Search for the cell housing the specified text and yield its [x, y] center coordinate. 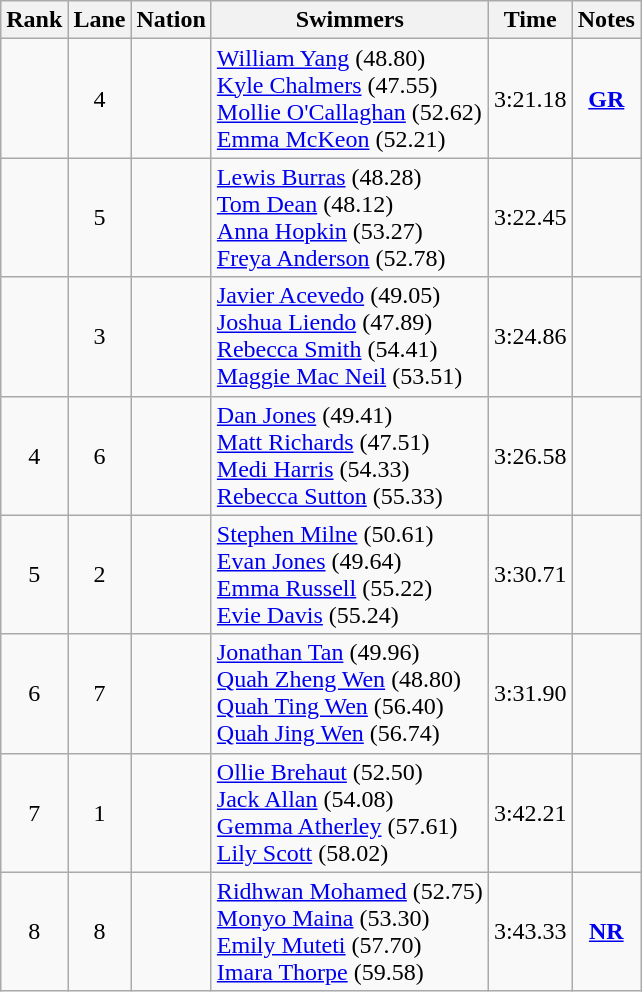
William Yang (48.80)Kyle Chalmers (47.55)Mollie O'Callaghan (52.62)Emma McKeon (52.21) [350, 98]
Ridhwan Mohamed (52.75)Monyo Maina (53.30)Emily Muteti (57.70)Imara Thorpe (59.58) [350, 932]
Javier Acevedo (49.05)Joshua Liendo (47.89)Rebecca Smith (54.41)Maggie Mac Neil (53.51) [350, 336]
3:31.90 [530, 694]
3:30.71 [530, 574]
Nation [171, 20]
NR [606, 932]
Dan Jones (49.41)Matt Richards (47.51)Medi Harris (54.33)Rebecca Sutton (55.33) [350, 456]
Swimmers [350, 20]
3:43.33 [530, 932]
3:22.45 [530, 218]
Stephen Milne (50.61)Evan Jones (49.64)Emma Russell (55.22)Evie Davis (55.24) [350, 574]
Rank [34, 20]
Jonathan Tan (49.96)Quah Zheng Wen (48.80)Quah Ting Wen (56.40)Quah Jing Wen (56.74) [350, 694]
1 [100, 812]
3:21.18 [530, 98]
3 [100, 336]
2 [100, 574]
Notes [606, 20]
3:42.21 [530, 812]
Ollie Brehaut (52.50)Jack Allan (54.08)Gemma Atherley (57.61)Lily Scott (58.02) [350, 812]
3:26.58 [530, 456]
Time [530, 20]
Lewis Burras (48.28)Tom Dean (48.12)Anna Hopkin (53.27)Freya Anderson (52.78) [350, 218]
GR [606, 98]
Lane [100, 20]
3:24.86 [530, 336]
